Scan for the cell matching the given text and deliver its [X, Y] coordinate at center. 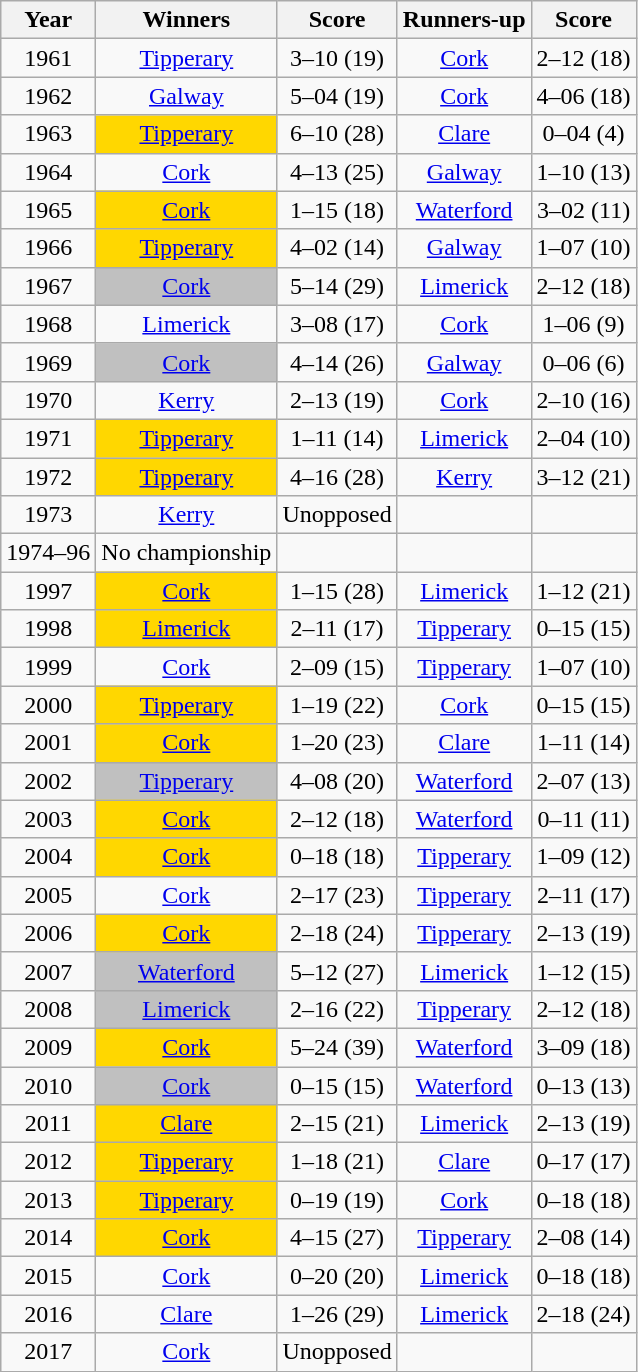
4–14 (26) [337, 362]
2016 [48, 1314]
2015 [48, 1276]
4–13 (25) [337, 172]
2007 [48, 971]
0–19 (19) [337, 1200]
2013 [48, 1200]
Winners [186, 20]
5–14 (29) [337, 286]
0–20 (20) [337, 1276]
Runners-up [464, 20]
1969 [48, 362]
4–06 (18) [584, 96]
3–10 (19) [337, 58]
2000 [48, 705]
1973 [48, 515]
6–10 (28) [337, 134]
2003 [48, 819]
2012 [48, 1162]
1–06 (9) [584, 324]
4–16 (28) [337, 477]
1998 [48, 629]
3–02 (11) [584, 210]
1965 [48, 210]
1966 [48, 248]
0–13 (13) [584, 1085]
2–16 (22) [337, 1009]
1967 [48, 286]
1964 [48, 172]
1970 [48, 400]
0–04 (4) [584, 134]
3–08 (17) [337, 324]
2004 [48, 857]
2014 [48, 1238]
3–12 (21) [584, 477]
4–08 (20) [337, 781]
1–09 (12) [584, 857]
2017 [48, 1352]
Year [48, 20]
2–07 (13) [584, 781]
5–12 (27) [337, 971]
5–04 (19) [337, 96]
5–24 (39) [337, 1047]
1–19 (22) [337, 705]
2–17 (23) [337, 895]
No championship [186, 553]
2–15 (21) [337, 1124]
1–18 (21) [337, 1162]
2005 [48, 895]
1963 [48, 134]
0–11 (11) [584, 819]
2002 [48, 781]
4–15 (27) [337, 1238]
2–09 (15) [337, 667]
2006 [48, 933]
1–10 (13) [584, 172]
1961 [48, 58]
1–12 (15) [584, 971]
1972 [48, 477]
2008 [48, 1009]
2011 [48, 1124]
0–06 (6) [584, 362]
4–02 (14) [337, 248]
1971 [48, 438]
1–15 (18) [337, 210]
0–17 (17) [584, 1162]
1–12 (21) [584, 591]
1999 [48, 667]
2009 [48, 1047]
2–08 (14) [584, 1238]
2–04 (10) [584, 438]
3–09 (18) [584, 1047]
1968 [48, 324]
2001 [48, 743]
2–10 (16) [584, 400]
1–26 (29) [337, 1314]
1–15 (28) [337, 591]
2010 [48, 1085]
1997 [48, 591]
1–20 (23) [337, 743]
1974–96 [48, 553]
1962 [48, 96]
